From the cell containing the given text, extract its center point as (X, Y) coordinate. 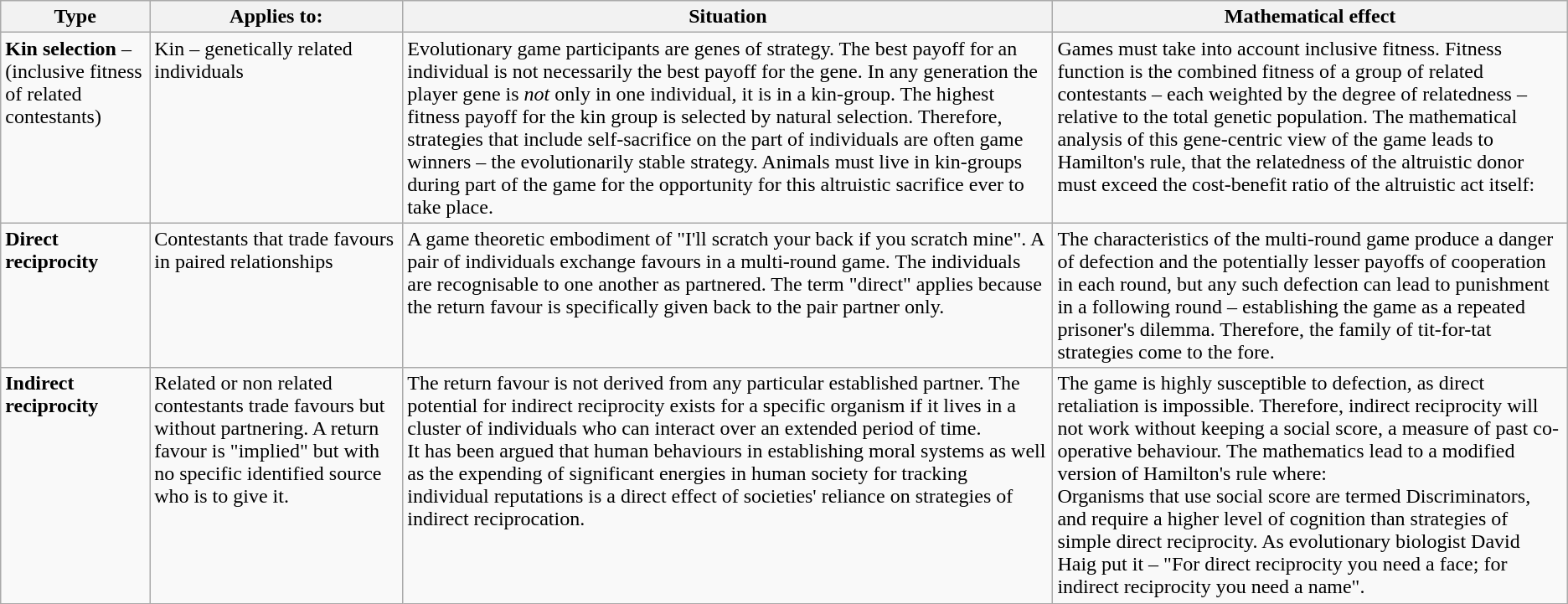
Contestants that trade favours in paired relationships (276, 295)
Mathematical effect (1310, 17)
Indirect reciprocity (75, 486)
Kin – genetically related individuals (276, 127)
Type (75, 17)
Situation (728, 17)
Kin selection – (inclusive fitness of related contestants) (75, 127)
Direct reciprocity (75, 295)
Applies to: (276, 17)
